Return the [x, y] coordinate for the center point of the cell that contains the specified text.  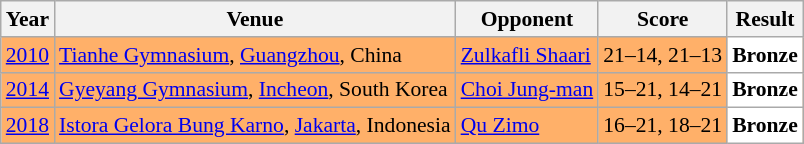
21–14, 21–13 [662, 55]
Year [28, 19]
15–21, 14–21 [662, 90]
Choi Jung-man [528, 90]
Tianhe Gymnasium, Guangzhou, China [255, 55]
Istora Gelora Bung Karno, Jakarta, Indonesia [255, 126]
Zulkafli Shaari [528, 55]
Venue [255, 19]
16–21, 18–21 [662, 126]
2014 [28, 90]
2010 [28, 55]
2018 [28, 126]
Qu Zimo [528, 126]
Opponent [528, 19]
Result [765, 19]
Gyeyang Gymnasium, Incheon, South Korea [255, 90]
Score [662, 19]
